Search for the cell housing the specified text and yield its (x, y) center coordinate. 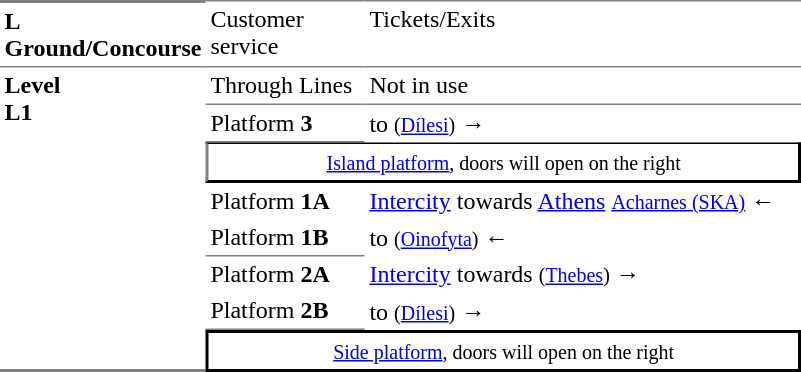
to (Oinofyta) ← (583, 238)
Tickets/Exits (583, 34)
LevelL1 (103, 220)
Not in use (583, 87)
Platform 2Α (286, 274)
Intercity towards Athens Acharnes (SKA) ← (583, 201)
Platform 2B (286, 311)
Intercity towards (Thebes) → (583, 274)
LGround/Concourse (103, 34)
Customer service (286, 34)
Platform 1B (286, 238)
Platform 1Α (286, 201)
Platform 3 (286, 124)
Through Lines (286, 87)
